Locate the cell with the specified text and output its [X, Y] center coordinate. 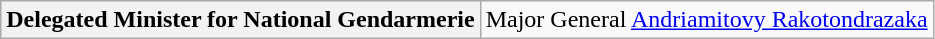
Delegated Minister for National Gendarmerie [240, 20]
Major General Andriamitovy Rakotondrazaka [706, 20]
